Detect which cell encompasses the target text, then output its (x, y) center coordinate. 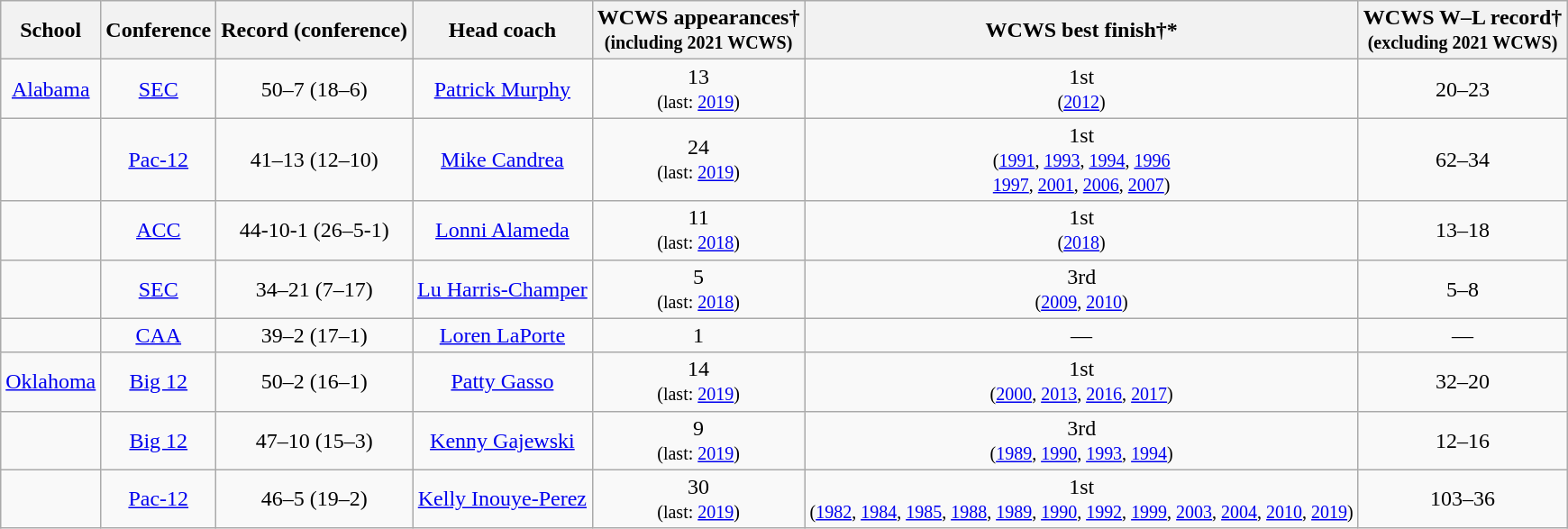
Oklahoma (50, 382)
62–34 (1463, 160)
Kenny Gajewski (503, 440)
11(last: 2018) (698, 231)
30 (last: 2019) (698, 499)
Alabama (50, 88)
WCWS best finish†* (1081, 31)
32–20 (1463, 382)
Mike Candrea (503, 160)
Record (conference) (315, 31)
1st(1991, 1993, 1994, 19961997, 2001, 2006, 2007) (1081, 160)
12–16 (1463, 440)
CAA (159, 335)
School (50, 31)
Patty Gasso (503, 382)
Loren LaPorte (503, 335)
24 (last: 2019) (698, 160)
47–10 (15–3) (315, 440)
3rd(2009, 2010) (1081, 288)
Patrick Murphy (503, 88)
44-10-1 (26–5-1) (315, 231)
5–8 (1463, 288)
34–21 (7–17) (315, 288)
14(last: 2019) (698, 382)
ACC (159, 231)
WCWS appearances† (including 2021 WCWS) (698, 31)
WCWS W–L record† (excluding 2021 WCWS) (1463, 31)
50–2 (16–1) (315, 382)
39–2 (17–1) (315, 335)
1st(2018) (1081, 231)
1st(2000, 2013, 2016, 2017) (1081, 382)
Kelly Inouye-Perez (503, 499)
103–36 (1463, 499)
1 (698, 335)
46–5 (19–2) (315, 499)
13–18 (1463, 231)
5(last: 2018) (698, 288)
20–23 (1463, 88)
Lonni Alameda (503, 231)
41–13 (12–10) (315, 160)
Conference (159, 31)
13 (last: 2019) (698, 88)
1st(2012) (1081, 88)
50–7 (18–6) (315, 88)
Head coach (503, 31)
Lu Harris-Champer (503, 288)
3rd (1989, 1990, 1993, 1994) (1081, 440)
1st (1982, 1984, 1985, 1988, 1989, 1990, 1992, 1999, 2003, 2004, 2010, 2019) (1081, 499)
9(last: 2019) (698, 440)
